Return (X, Y) of the center of cell containing provided text 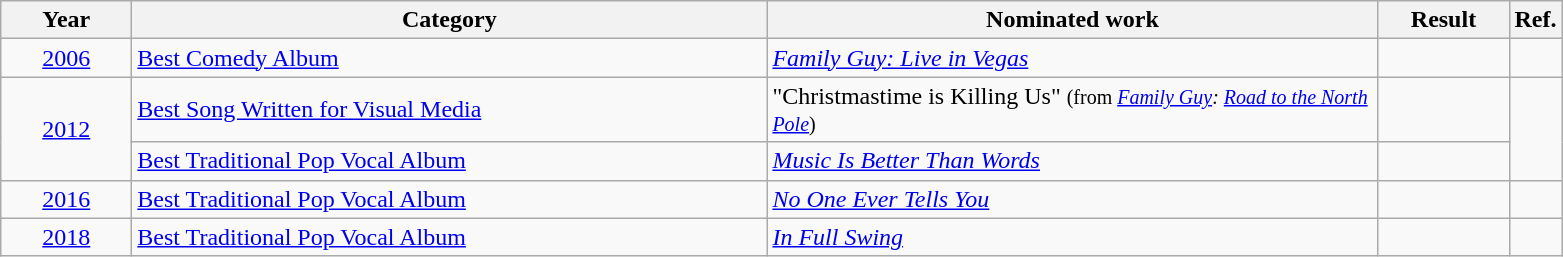
Ref. (1536, 20)
2006 (66, 58)
Family Guy: Live in Vegas (1072, 58)
"Christmastime is Killing Us" (from Family Guy: Road to the North Pole) (1072, 110)
2012 (66, 128)
2018 (66, 237)
Best Comedy Album (450, 58)
Best Song Written for Visual Media (450, 110)
In Full Swing (1072, 237)
2016 (66, 199)
Result (1444, 20)
Nominated work (1072, 20)
Music Is Better Than Words (1072, 161)
Category (450, 20)
No One Ever Tells You (1072, 199)
Year (66, 20)
